Scan for the cell matching the given text and deliver its [x, y] coordinate at center. 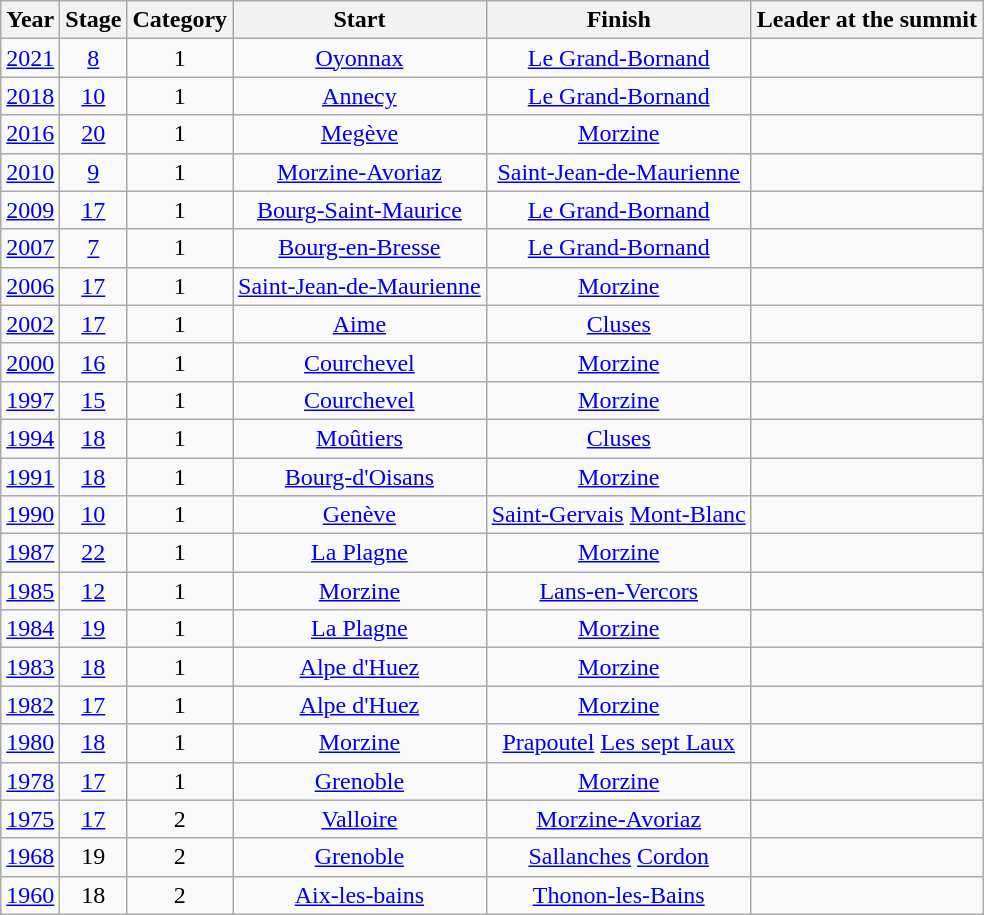
2018 [30, 96]
2007 [30, 248]
1994 [30, 438]
1968 [30, 857]
Lans-en-Vercors [618, 591]
8 [94, 58]
22 [94, 553]
2010 [30, 172]
Sallanches Cordon [618, 857]
1975 [30, 819]
Moûtiers [360, 438]
12 [94, 591]
2021 [30, 58]
1984 [30, 629]
9 [94, 172]
Valloire [360, 819]
1987 [30, 553]
Oyonnax [360, 58]
Bourg-Saint-Maurice [360, 210]
Megève [360, 134]
15 [94, 400]
1983 [30, 667]
Saint-Gervais Mont-Blanc [618, 515]
Aix-les-bains [360, 895]
Aime [360, 324]
Bourg-d'Oisans [360, 477]
Thonon-les-Bains [618, 895]
7 [94, 248]
1991 [30, 477]
1980 [30, 743]
1997 [30, 400]
Genève [360, 515]
1990 [30, 515]
2009 [30, 210]
2000 [30, 362]
2016 [30, 134]
20 [94, 134]
Finish [618, 20]
Start [360, 20]
2006 [30, 286]
Bourg-en-Bresse [360, 248]
Prapoutel Les sept Laux [618, 743]
1982 [30, 705]
Annecy [360, 96]
Stage [94, 20]
1978 [30, 781]
1960 [30, 895]
16 [94, 362]
Leader at the summit [866, 20]
1985 [30, 591]
2002 [30, 324]
Year [30, 20]
Category [180, 20]
